Determine the (X, Y) coordinate at the center of the cell enclosing the given text.  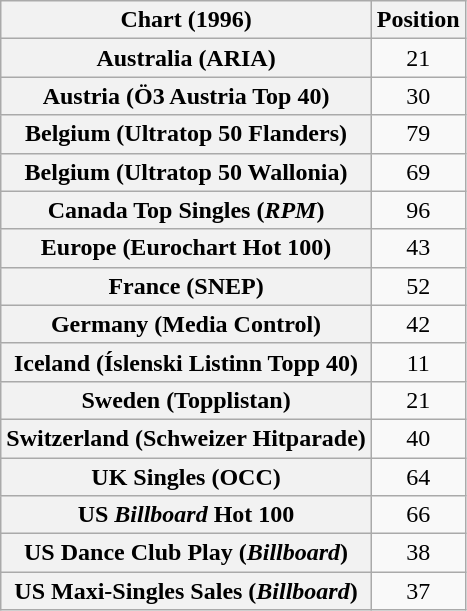
40 (418, 438)
38 (418, 553)
UK Singles (OCC) (186, 477)
66 (418, 515)
US Billboard Hot 100 (186, 515)
43 (418, 248)
37 (418, 591)
Chart (1996) (186, 20)
Position (418, 20)
30 (418, 96)
Canada Top Singles (RPM) (186, 210)
64 (418, 477)
Belgium (Ultratop 50 Wallonia) (186, 172)
Europe (Eurochart Hot 100) (186, 248)
Switzerland (Schweizer Hitparade) (186, 438)
11 (418, 362)
US Maxi-Singles Sales (Billboard) (186, 591)
42 (418, 324)
96 (418, 210)
69 (418, 172)
US Dance Club Play (Billboard) (186, 553)
Australia (ARIA) (186, 58)
Sweden (Topplistan) (186, 400)
Belgium (Ultratop 50 Flanders) (186, 134)
Germany (Media Control) (186, 324)
Austria (Ö3 Austria Top 40) (186, 96)
France (SNEP) (186, 286)
Iceland (Íslenski Listinn Topp 40) (186, 362)
52 (418, 286)
79 (418, 134)
